Provide the [X, Y] coordinate of the cell's center where the given text is located.  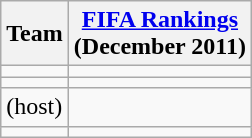
(host) [35, 107]
Team [35, 34]
FIFA Rankings(December 2011) [160, 34]
